Scan for the cell matching the given text and deliver its [x, y] coordinate at center. 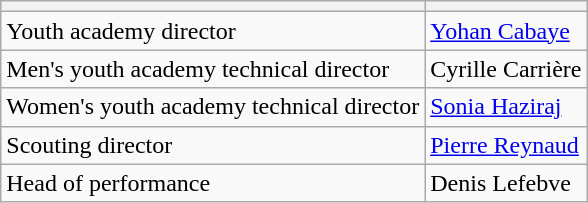
Denis Lefebve [506, 183]
Youth academy director [213, 31]
Scouting director [213, 145]
Men's youth academy technical director [213, 69]
Women's youth academy technical director [213, 107]
Head of performance [213, 183]
Sonia Haziraj [506, 107]
Pierre Reynaud [506, 145]
Yohan Cabaye [506, 31]
Cyrille Carrière [506, 69]
